Return [x, y] of the center of cell containing provided text 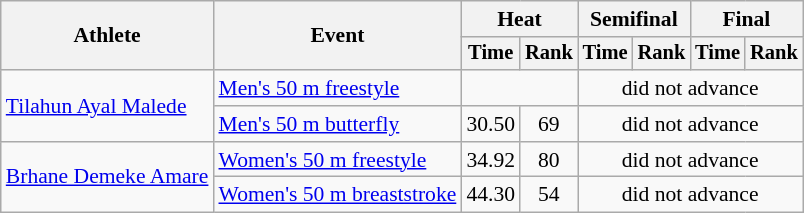
Heat [519, 19]
Final [746, 19]
34.92 [490, 160]
Tilahun Ayal Malede [108, 106]
54 [549, 195]
Semifinal [634, 19]
Athlete [108, 36]
Event [337, 36]
80 [549, 160]
44.30 [490, 195]
69 [549, 124]
Brhane Demeke Amare [108, 178]
Men's 50 m freestyle [337, 88]
Women's 50 m breaststroke [337, 195]
Women's 50 m freestyle [337, 160]
Men's 50 m butterfly [337, 124]
30.50 [490, 124]
